Capture the cell that displays the provided text and extract its [x, y] central coordinate. 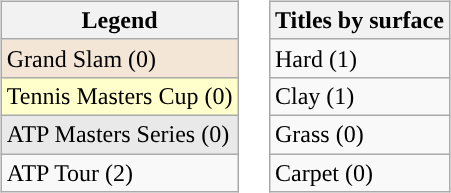
Carpet (0) [359, 173]
ATP Tour (2) [120, 173]
Legend [120, 20]
Grass (0) [359, 134]
Hard (1) [359, 58]
Titles by surface [359, 20]
ATP Masters Series (0) [120, 134]
Grand Slam (0) [120, 58]
Tennis Masters Cup (0) [120, 96]
Clay (1) [359, 96]
